Output the [X, Y] coordinate of the center of the cell containing the given text.  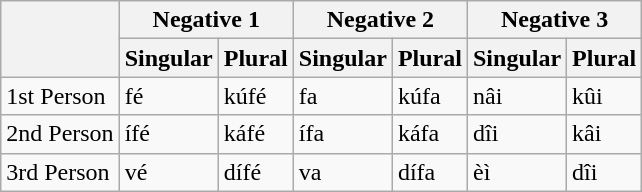
Negative 1 [206, 20]
kúfé [256, 96]
ífa [342, 134]
kûi [604, 96]
Negative 3 [554, 20]
káfé [256, 134]
kâi [604, 134]
vé [168, 172]
èì [516, 172]
dífa [430, 172]
3rd Person [60, 172]
Negative 2 [380, 20]
fé [168, 96]
va [342, 172]
dífé [256, 172]
kúfa [430, 96]
2nd Person [60, 134]
nâi [516, 96]
1st Person [60, 96]
fa [342, 96]
ífé [168, 134]
káfa [430, 134]
